Scan for the cell matching the given text and deliver its [X, Y] coordinate at center. 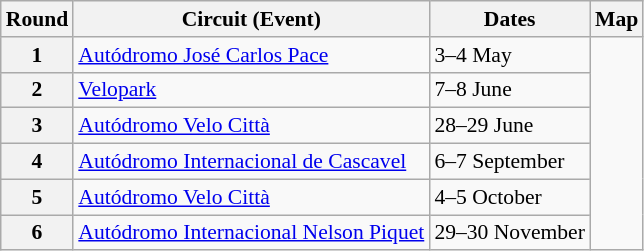
Autódromo Internacional de Cascavel [251, 162]
3 [38, 126]
7–8 June [510, 90]
3–4 May [510, 55]
4–5 October [510, 197]
4 [38, 162]
2 [38, 90]
6 [38, 233]
Round [38, 19]
Dates [510, 19]
Autódromo José Carlos Pace [251, 55]
Velopark [251, 90]
29–30 November [510, 233]
Autódromo Internacional Nelson Piquet [251, 233]
6–7 September [510, 162]
Circuit (Event) [251, 19]
Map [616, 19]
5 [38, 197]
1 [38, 55]
28–29 June [510, 126]
